Identify which cell holds the provided text, then report its (x, y) central coordinate. 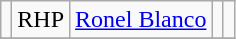
RHP (41, 20)
Ronel Blanco (141, 20)
